Search for the cell housing the specified text and yield its (X, Y) center coordinate. 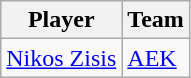
Nikos Zisis (62, 58)
AEK (156, 58)
Player (62, 20)
Team (156, 20)
